Detect which cell encompasses the target text, then output its (x, y) center coordinate. 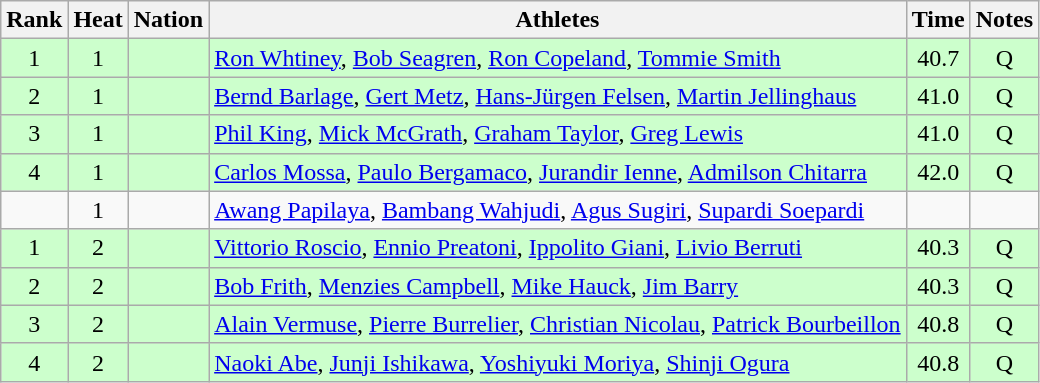
Bernd Barlage, Gert Metz, Hans-Jürgen Felsen, Martin Jellinghaus (558, 96)
Heat (98, 20)
Naoki Abe, Junji Ishikawa, Yoshiyuki Moriya, Shinji Ogura (558, 362)
Bob Frith, Menzies Campbell, Mike Hauck, Jim Barry (558, 286)
40.7 (938, 58)
Ron Whtiney, Bob Seagren, Ron Copeland, Tommie Smith (558, 58)
Notes (1004, 20)
42.0 (938, 172)
Athletes (558, 20)
Vittorio Roscio, Ennio Preatoni, Ippolito Giani, Livio Berruti (558, 248)
Rank (34, 20)
Awang Papilaya, Bambang Wahjudi, Agus Sugiri, Supardi Soepardi (558, 210)
Carlos Mossa, Paulo Bergamaco, Jurandir Ienne, Admilson Chitarra (558, 172)
Phil King, Mick McGrath, Graham Taylor, Greg Lewis (558, 134)
Time (938, 20)
Nation (168, 20)
Alain Vermuse, Pierre Burrelier, Christian Nicolau, Patrick Bourbeillon (558, 324)
